Provide the (X, Y) coordinate of the cell's center where the given text is located.  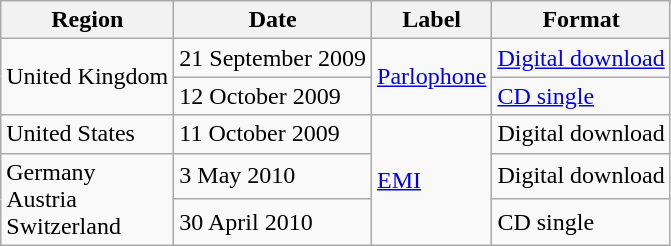
30 April 2010 (273, 222)
11 October 2009 (273, 134)
Label (432, 20)
GermanyAustriaSwitzerland (88, 199)
21 September 2009 (273, 58)
3 May 2010 (273, 176)
Parlophone (432, 77)
EMI (432, 180)
United Kingdom (88, 77)
Region (88, 20)
Format (581, 20)
12 October 2009 (273, 96)
Date (273, 20)
United States (88, 134)
